Locate the cell with the specified text and output its (X, Y) center coordinate. 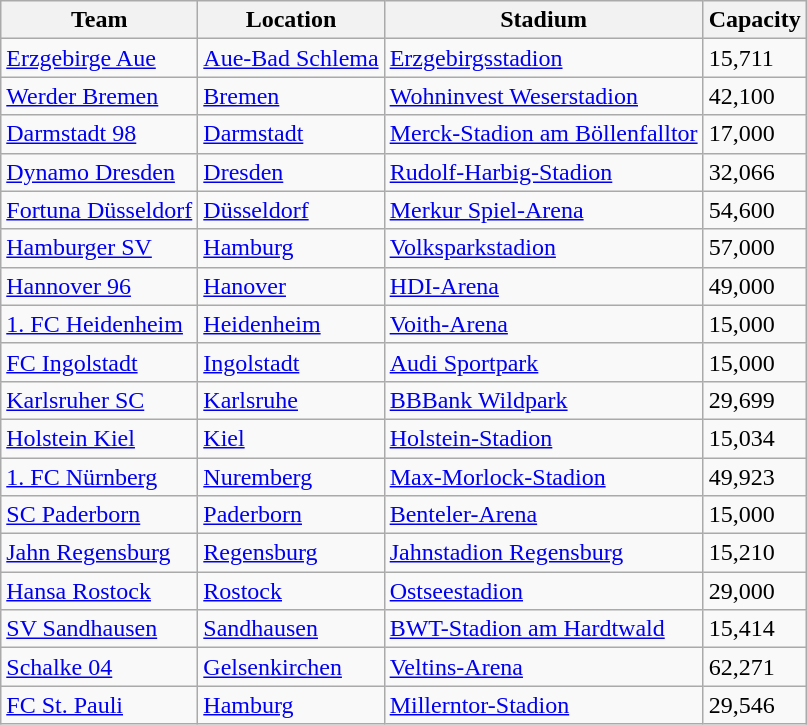
Veltins-Arena (544, 667)
Fortuna Düsseldorf (100, 210)
Jahnstadion Regensburg (544, 553)
Erzgebirge Aue (100, 58)
Bremen (291, 96)
49,923 (754, 477)
42,100 (754, 96)
Regensburg (291, 553)
Aue-Bad Schlema (291, 58)
Sandhausen (291, 629)
15,711 (754, 58)
62,271 (754, 667)
Voith-Arena (544, 324)
Jahn Regensburg (100, 553)
Audi Sportpark (544, 362)
Dresden (291, 172)
Benteler-Arena (544, 515)
Hamburger SV (100, 248)
Holstein-Stadion (544, 438)
57,000 (754, 248)
Düsseldorf (291, 210)
Gelsenkirchen (291, 667)
Ingolstadt (291, 362)
Darmstadt (291, 134)
Kiel (291, 438)
Location (291, 20)
Wohninvest Weserstadion (544, 96)
49,000 (754, 286)
Darmstadt 98 (100, 134)
BWT-Stadion am Hardtwald (544, 629)
Dynamo Dresden (100, 172)
Hannover 96 (100, 286)
Karlsruher SC (100, 400)
Max-Morlock-Stadion (544, 477)
Capacity (754, 20)
Millerntor-Stadion (544, 705)
Merkur Spiel-Arena (544, 210)
BBBank Wildpark (544, 400)
Rudolf-Harbig-Stadion (544, 172)
SV Sandhausen (100, 629)
29,699 (754, 400)
FC St. Pauli (100, 705)
Rostock (291, 591)
Team (100, 20)
Ostseestadion (544, 591)
SC Paderborn (100, 515)
FC Ingolstadt (100, 362)
Heidenheim (291, 324)
15,414 (754, 629)
Volksparkstadion (544, 248)
29,546 (754, 705)
Erzgebirgsstadion (544, 58)
Karlsruhe (291, 400)
Stadium (544, 20)
15,210 (754, 553)
15,034 (754, 438)
Schalke 04 (100, 667)
17,000 (754, 134)
Hansa Rostock (100, 591)
Nuremberg (291, 477)
Hanover (291, 286)
29,000 (754, 591)
HDI-Arena (544, 286)
Werder Bremen (100, 96)
Merck-Stadion am Böllenfalltor (544, 134)
1. FC Nürnberg (100, 477)
1. FC Heidenheim (100, 324)
32,066 (754, 172)
Holstein Kiel (100, 438)
54,600 (754, 210)
Paderborn (291, 515)
